Locate the cell with the specified text and output its [X, Y] center coordinate. 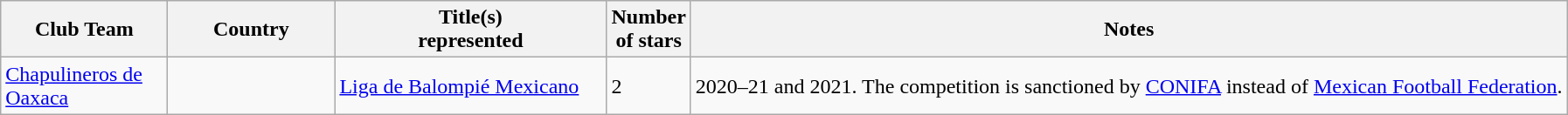
2020–21 and 2021. The competition is sanctioned by CONIFA instead of Mexican Football Federation. [1129, 85]
Numberof stars [649, 30]
Country [252, 30]
Notes [1129, 30]
Liga de Balompié Mexicano [470, 85]
Club Team [84, 30]
Chapulineros de Oaxaca [84, 85]
Title(s)represented [470, 30]
2 [649, 85]
